Determine the (X, Y) coordinate at the center of the cell enclosing the given text.  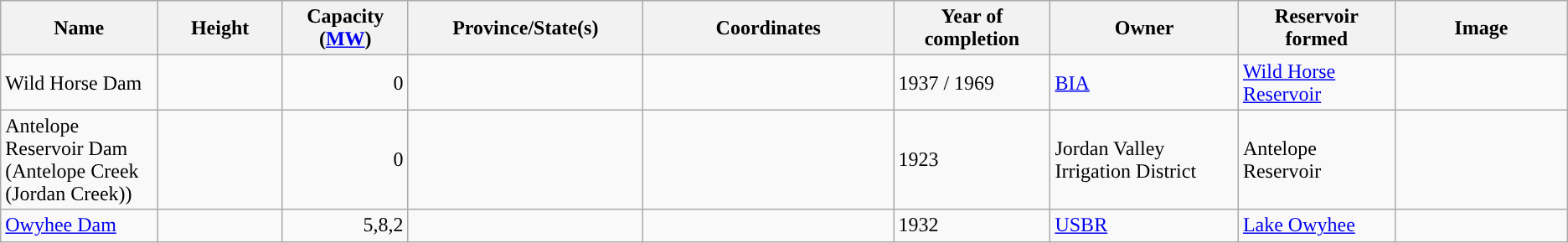
1932 (972, 225)
Image (1481, 28)
USBR (1144, 225)
Year of completion (972, 28)
Height (220, 28)
Coordinates (769, 28)
Reservoir formed (1317, 28)
Province/State(s) (526, 28)
5,8,2 (345, 225)
Wild Horse Reservoir (1317, 82)
Lake Owyhee (1317, 225)
Owyhee Dam (79, 225)
Jordan Valley Irrigation District (1144, 159)
Antelope Reservoir (1317, 159)
Wild Horse Dam (79, 82)
Antelope Reservoir Dam (Antelope Creek (Jordan Creek)) (79, 159)
1937 / 1969 (972, 82)
BIA (1144, 82)
Capacity (MW) (345, 28)
Name (79, 28)
Owner (1144, 28)
1923 (972, 159)
